Return (X, Y) of the center of cell containing provided text 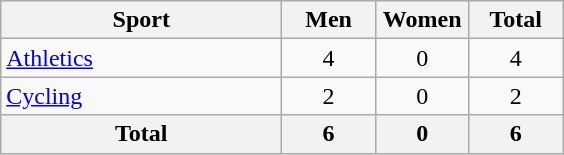
Men (329, 20)
Cycling (142, 96)
Athletics (142, 58)
Sport (142, 20)
Women (422, 20)
